Identify which cell holds the provided text, then report its [X, Y] central coordinate. 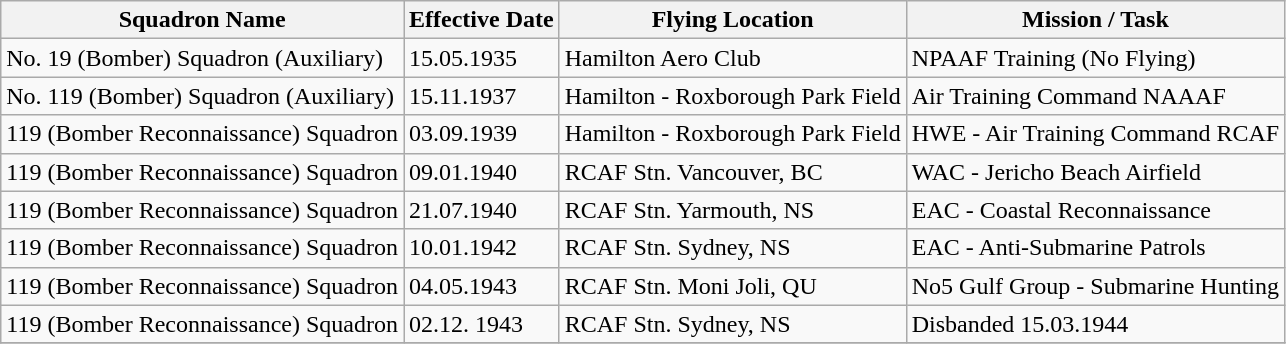
RCAF Stn. Yarmouth, NS [732, 210]
No. 19 (Bomber) Squadron (Auxiliary) [202, 58]
Disbanded 15.03.1944 [1095, 324]
03.09.1939 [482, 134]
RCAF Stn. Vancouver, BC [732, 172]
Air Training Command NAAAF [1095, 96]
21.07.1940 [482, 210]
EAC - Coastal Reconnaissance [1095, 210]
15.11.1937 [482, 96]
Flying Location [732, 20]
NPAAF Training (No Flying) [1095, 58]
Hamilton Aero Club [732, 58]
WAC - Jericho Beach Airfield [1095, 172]
Mission / Task [1095, 20]
15.05.1935 [482, 58]
10.01.1942 [482, 248]
Effective Date [482, 20]
No5 Gulf Group - Submarine Hunting [1095, 286]
No. 119 (Bomber) Squadron (Auxiliary) [202, 96]
RCAF Stn. Moni Joli, QU [732, 286]
EAC - Anti-Submarine Patrols [1095, 248]
09.01.1940 [482, 172]
02.12. 1943 [482, 324]
HWE - Air Training Command RCAF [1095, 134]
Squadron Name [202, 20]
04.05.1943 [482, 286]
